Identify which cell holds the provided text, then report its (X, Y) central coordinate. 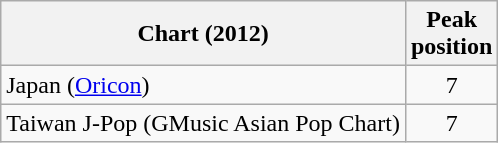
Chart (2012) (204, 34)
Japan (Oricon) (204, 85)
Taiwan J-Pop (GMusic Asian Pop Chart) (204, 123)
Peakposition (451, 34)
